Search for the cell housing the specified text and yield its (X, Y) center coordinate. 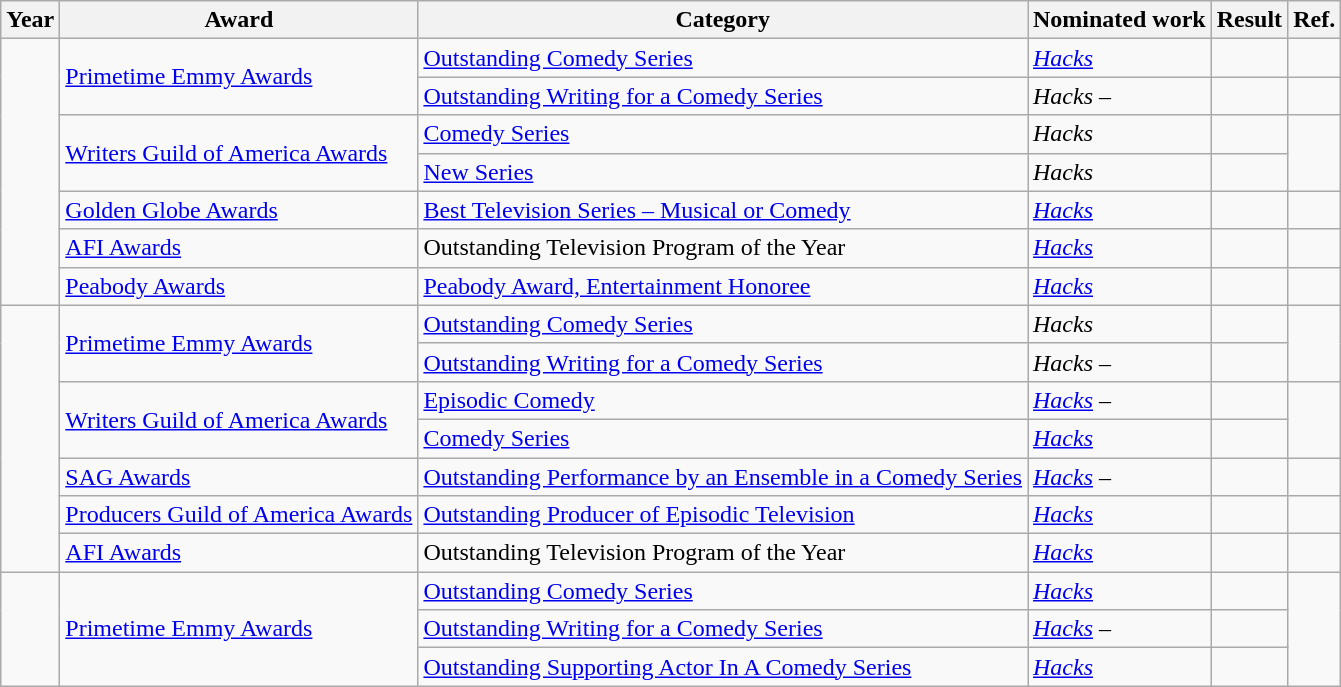
Outstanding Producer of Episodic Television (723, 515)
Nominated work (1120, 20)
Result (1249, 20)
Award (239, 20)
Outstanding Supporting Actor In A Comedy Series (723, 667)
Ref. (1314, 20)
Outstanding Performance by an Ensemble in a Comedy Series (723, 477)
Golden Globe Awards (239, 210)
New Series (723, 172)
SAG Awards (239, 477)
Episodic Comedy (723, 400)
Peabody Award, Entertainment Honoree (723, 286)
Year (30, 20)
Best Television Series – Musical or Comedy (723, 210)
Producers Guild of America Awards (239, 515)
Category (723, 20)
Peabody Awards (239, 286)
